Determine the (X, Y) coordinate at the center of the cell enclosing the given text.  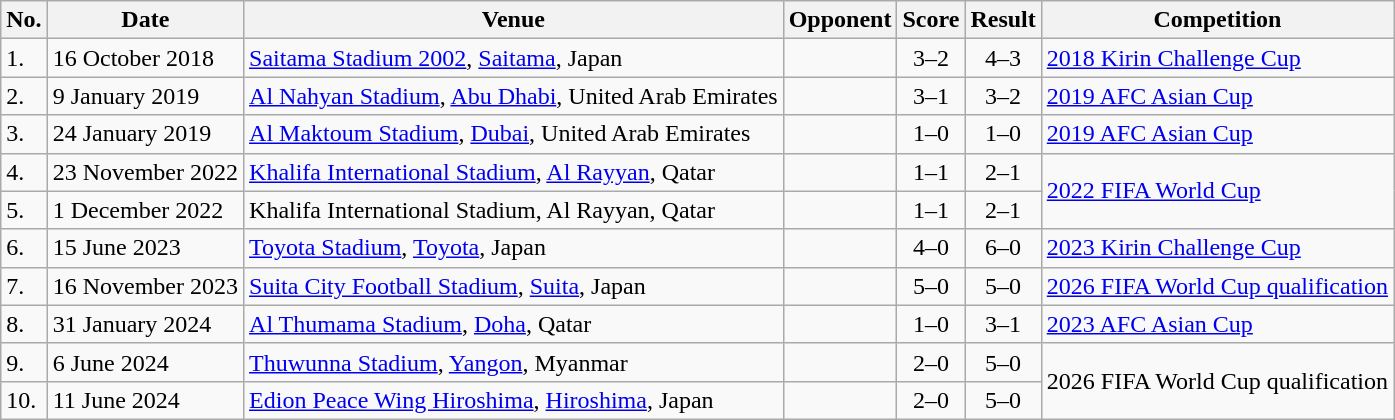
Date (145, 20)
2022 FIFA World Cup (1217, 191)
16 November 2023 (145, 286)
Toyota Stadium, Toyota, Japan (514, 248)
No. (24, 20)
2. (24, 96)
Venue (514, 20)
6 June 2024 (145, 362)
10. (24, 400)
5. (24, 210)
23 November 2022 (145, 172)
3. (24, 134)
31 January 2024 (145, 324)
9 January 2019 (145, 96)
Al Maktoum Stadium, Dubai, United Arab Emirates (514, 134)
Suita City Football Stadium, Suita, Japan (514, 286)
4–0 (931, 248)
Result (1003, 20)
Score (931, 20)
6. (24, 248)
Al Nahyan Stadium, Abu Dhabi, United Arab Emirates (514, 96)
15 June 2023 (145, 248)
4–3 (1003, 58)
2023 Kirin Challenge Cup (1217, 248)
Opponent (840, 20)
Al Thumama Stadium, Doha, Qatar (514, 324)
2023 AFC Asian Cup (1217, 324)
8. (24, 324)
1. (24, 58)
7. (24, 286)
24 January 2019 (145, 134)
Edion Peace Wing Hiroshima, Hiroshima, Japan (514, 400)
16 October 2018 (145, 58)
4. (24, 172)
Saitama Stadium 2002, Saitama, Japan (514, 58)
9. (24, 362)
Thuwunna Stadium, Yangon, Myanmar (514, 362)
11 June 2024 (145, 400)
Competition (1217, 20)
2018 Kirin Challenge Cup (1217, 58)
1 December 2022 (145, 210)
6–0 (1003, 248)
